Output the [x, y] coordinate of the center of the cell containing the given text.  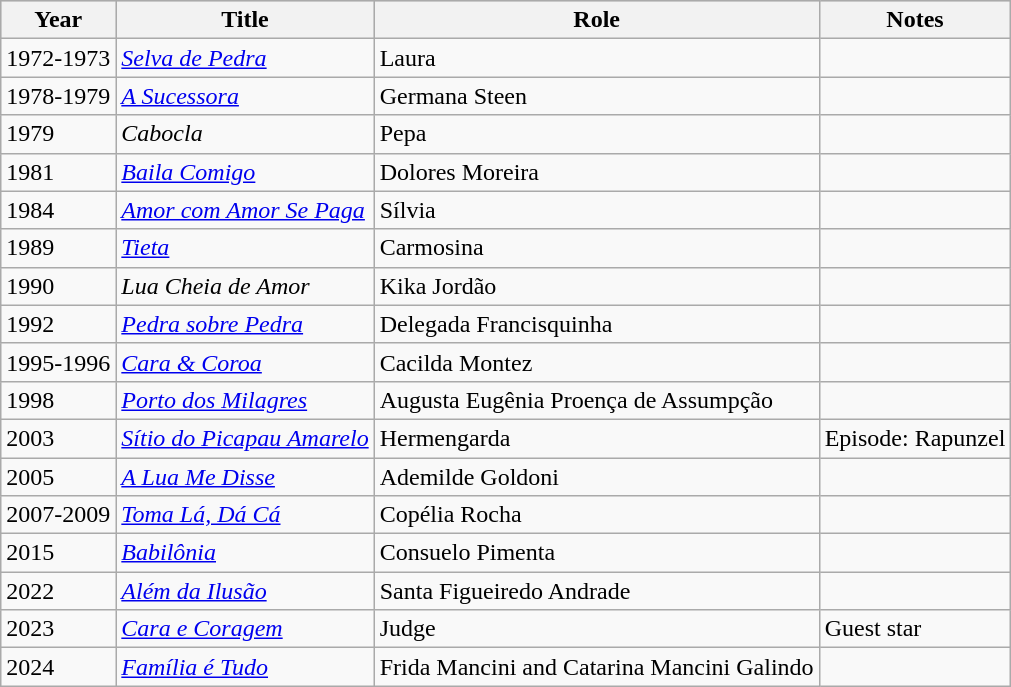
Notes [915, 20]
Judge [596, 629]
1981 [58, 172]
Pedra sobre Pedra [245, 324]
1978-1979 [58, 96]
Hermengarda [596, 438]
A Sucessora [245, 96]
2022 [58, 591]
Delegada Francisquinha [596, 324]
Pepa [596, 134]
Dolores Moreira [596, 172]
Sítio do Picapau Amarelo [245, 438]
1972-1973 [58, 58]
Cabocla [245, 134]
Cara e Coragem [245, 629]
Amor com Amor Se Paga [245, 210]
Cacilda Montez [596, 362]
Lua Cheia de Amor [245, 286]
1995-1996 [58, 362]
Germana Steen [596, 96]
Família é Tudo [245, 667]
Episode: Rapunzel [915, 438]
Copélia Rocha [596, 515]
Frida Mancini and Catarina Mancini Galindo [596, 667]
Consuelo Pimenta [596, 553]
1989 [58, 248]
Além da Ilusão [245, 591]
Tieta [245, 248]
Carmosina [596, 248]
Kika Jordão [596, 286]
1992 [58, 324]
2023 [58, 629]
Selva de Pedra [245, 58]
2003 [58, 438]
Toma Lá, Dá Cá [245, 515]
Guest star [915, 629]
Role [596, 20]
1979 [58, 134]
2015 [58, 553]
Cara & Coroa [245, 362]
Santa Figueiredo Andrade [596, 591]
1998 [58, 400]
2005 [58, 477]
1984 [58, 210]
A Lua Me Disse [245, 477]
Laura [596, 58]
Title [245, 20]
Augusta Eugênia Proença de Assumpção [596, 400]
Porto dos Milagres [245, 400]
Ademilde Goldoni [596, 477]
Year [58, 20]
2024 [58, 667]
Babilônia [245, 553]
1990 [58, 286]
2007-2009 [58, 515]
Sílvia [596, 210]
Baila Comigo [245, 172]
